Detect which cell encompasses the target text, then output its (X, Y) center coordinate. 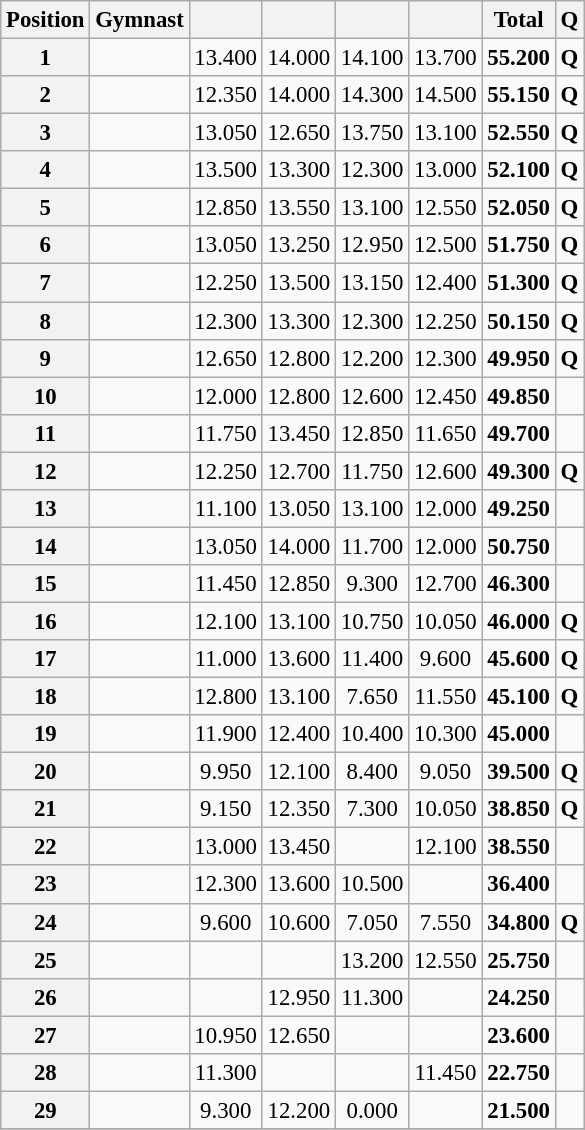
49.250 (518, 509)
50.150 (518, 321)
Position (46, 20)
25 (46, 960)
45.000 (518, 734)
1 (46, 58)
19 (46, 734)
Total (518, 20)
16 (46, 621)
13.200 (372, 960)
4 (46, 170)
10.300 (446, 734)
10.400 (372, 734)
13.700 (446, 58)
3 (46, 133)
11 (46, 433)
6 (46, 245)
51.750 (518, 245)
22 (46, 847)
38.850 (518, 809)
38.550 (518, 847)
13.150 (372, 283)
11.000 (226, 659)
22.750 (518, 1073)
29 (46, 1110)
20 (46, 772)
45.100 (518, 697)
13 (46, 509)
55.200 (518, 58)
11.400 (372, 659)
25.750 (518, 960)
21 (46, 809)
49.700 (518, 433)
10.500 (372, 885)
11.700 (372, 546)
49.300 (518, 471)
13.750 (372, 133)
9.950 (226, 772)
11.900 (226, 734)
9.150 (226, 809)
8.400 (372, 772)
0.000 (372, 1110)
45.600 (518, 659)
12.450 (446, 396)
10.950 (226, 1035)
46.300 (518, 584)
21.500 (518, 1110)
34.800 (518, 922)
52.050 (518, 208)
17 (46, 659)
5 (46, 208)
49.850 (518, 396)
39.500 (518, 772)
7.300 (372, 809)
9 (46, 358)
27 (46, 1035)
26 (46, 997)
13.550 (298, 208)
24.250 (518, 997)
10.750 (372, 621)
9.050 (446, 772)
2 (46, 95)
14.500 (446, 95)
13.250 (298, 245)
49.950 (518, 358)
18 (46, 697)
13.400 (226, 58)
23.600 (518, 1035)
50.750 (518, 546)
51.300 (518, 283)
10 (46, 396)
12 (46, 471)
12.500 (446, 245)
8 (46, 321)
7 (46, 283)
7.650 (372, 697)
14.300 (372, 95)
10.600 (298, 922)
Gymnast (140, 20)
7.550 (446, 922)
52.550 (518, 133)
7.050 (372, 922)
15 (46, 584)
52.100 (518, 170)
24 (46, 922)
11.100 (226, 509)
46.000 (518, 621)
14 (46, 546)
11.550 (446, 697)
55.150 (518, 95)
23 (46, 885)
36.400 (518, 885)
11.650 (446, 433)
14.100 (372, 58)
28 (46, 1073)
